For the text-containing cell, return its midpoint in (X, Y) coordinate format. 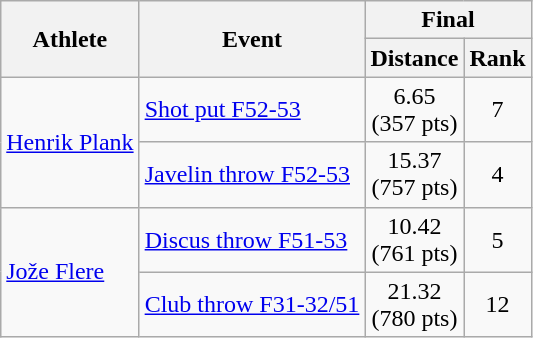
Discus throw F51-53 (252, 240)
4 (498, 174)
6.65(357 pts) (414, 110)
Final (448, 20)
Henrik Plank (70, 142)
Athlete (70, 39)
21.32(780 pts) (414, 304)
10.42(761 pts) (414, 240)
Event (252, 39)
5 (498, 240)
Rank (498, 58)
7 (498, 110)
15.37(757 pts) (414, 174)
Javelin throw F52-53 (252, 174)
Distance (414, 58)
12 (498, 304)
Club throw F31-32/51 (252, 304)
Jože Flere (70, 272)
Shot put F52-53 (252, 110)
